Extract the [x, y] coordinate from the center of the cell holding the provided text.  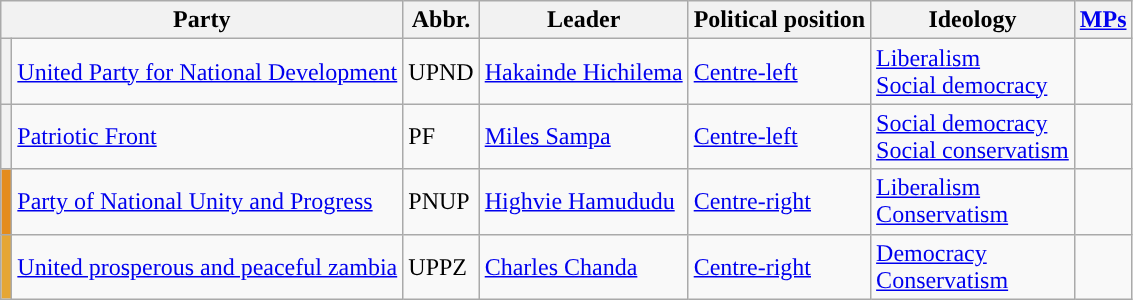
LiberalismSocial democracy [973, 72]
UPND [441, 72]
MPs [1103, 20]
PNUP [441, 202]
UPPZ [441, 266]
Social democracySocial conservatism [973, 136]
Miles Sampa [584, 136]
United Party for National Development [208, 72]
Hakainde Hichilema [584, 72]
LiberalismConservatism [973, 202]
United prosperous and peaceful zambia [208, 266]
PF [441, 136]
Highvie Hamududu [584, 202]
Political position [779, 20]
DemocracyConservatism [973, 266]
Party of National Unity and Progress [208, 202]
Charles Chanda [584, 266]
Leader [584, 20]
Party [202, 20]
Ideology [973, 20]
Patriotic Front [208, 136]
Abbr. [441, 20]
